Determine the [X, Y] coordinate at the center of the cell enclosing the given text.  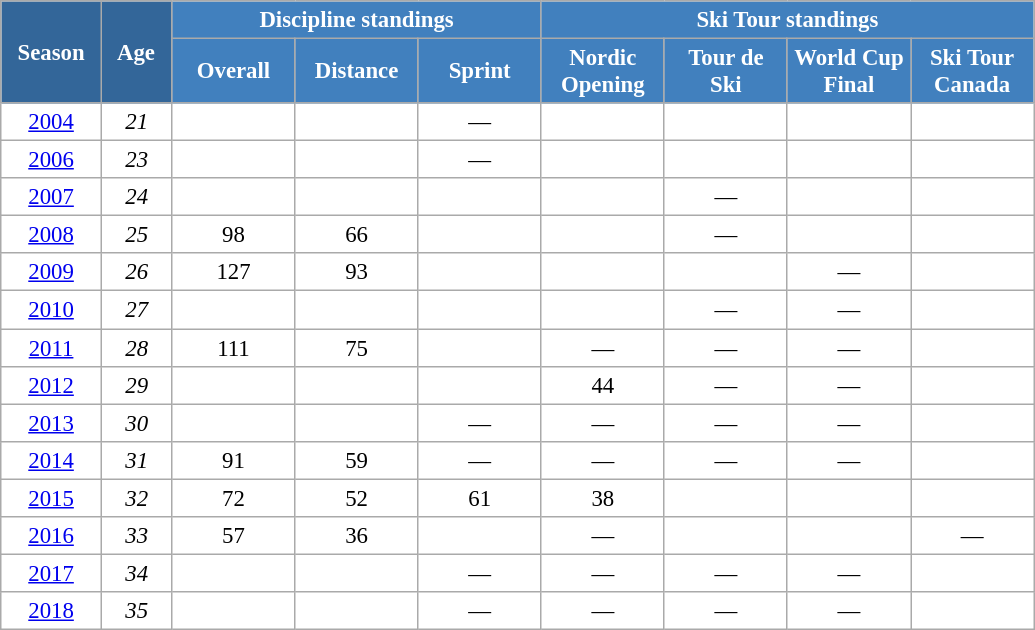
24 [136, 197]
66 [356, 235]
32 [136, 498]
2011 [52, 348]
Age [136, 52]
2010 [52, 310]
Tour deSki [726, 72]
World CupFinal [848, 72]
2006 [52, 160]
2018 [52, 611]
31 [136, 460]
Ski Tour standings [787, 20]
75 [356, 348]
111 [234, 348]
59 [356, 460]
2007 [52, 197]
Overall [234, 72]
38 [602, 498]
21 [136, 122]
30 [136, 423]
91 [234, 460]
2017 [52, 573]
Sprint [480, 72]
44 [602, 385]
Ski TourCanada [972, 72]
2015 [52, 498]
2014 [52, 460]
25 [136, 235]
2016 [52, 536]
57 [234, 536]
98 [234, 235]
Distance [356, 72]
36 [356, 536]
NordicOpening [602, 72]
2013 [52, 423]
Discipline standings [356, 20]
34 [136, 573]
2008 [52, 235]
2004 [52, 122]
2009 [52, 273]
Season [52, 52]
93 [356, 273]
26 [136, 273]
35 [136, 611]
72 [234, 498]
52 [356, 498]
29 [136, 385]
33 [136, 536]
23 [136, 160]
61 [480, 498]
127 [234, 273]
28 [136, 348]
27 [136, 310]
2012 [52, 385]
